Identify which cell holds the provided text, then report its (x, y) central coordinate. 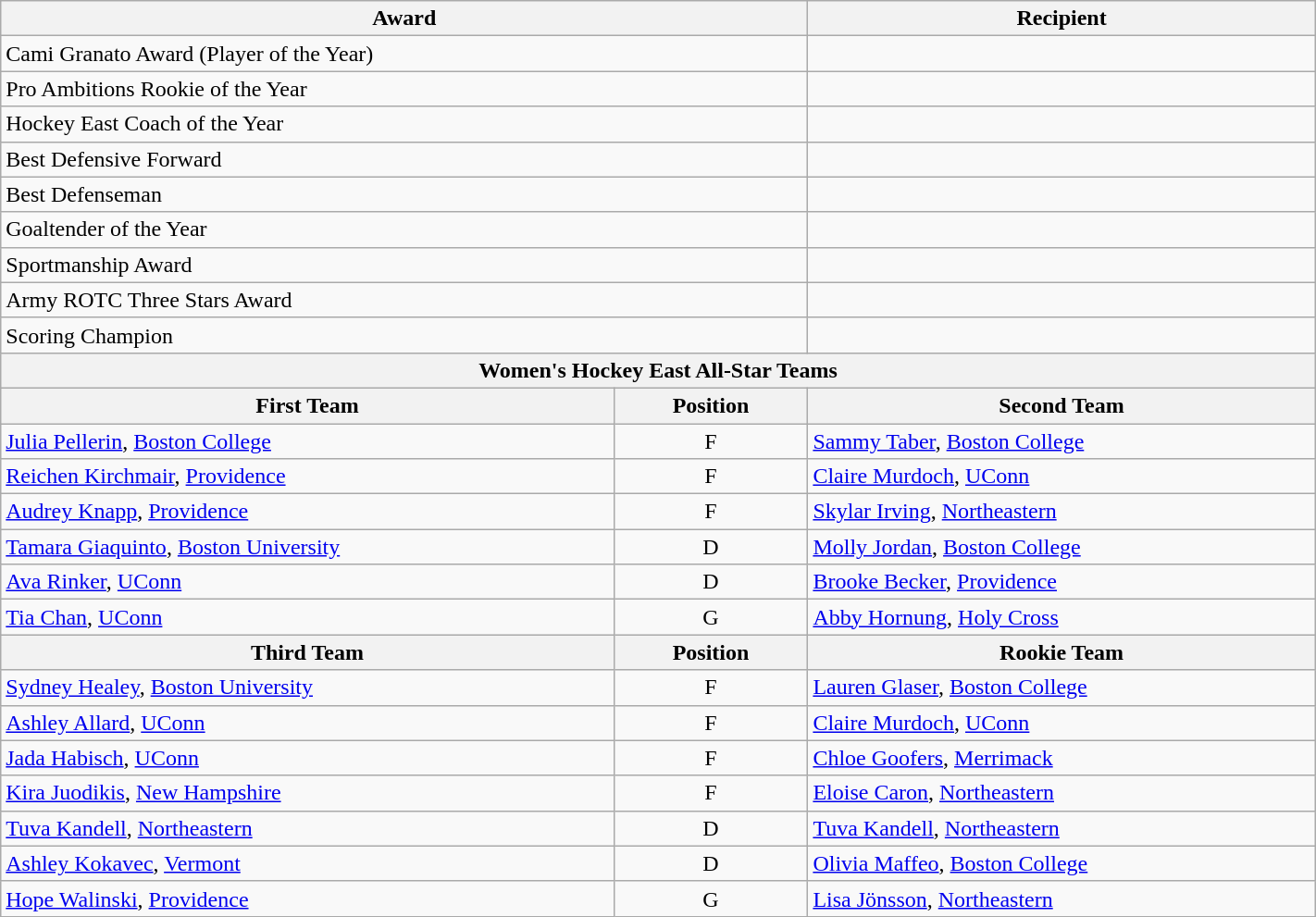
Third Team (307, 652)
Hockey East Coach of the Year (404, 124)
Ava Rinker, UConn (307, 582)
Women's Hockey East All-Star Teams (658, 370)
Chloe Goofers, Merrimack (1061, 758)
Audrey Knapp, Providence (307, 512)
First Team (307, 405)
Ashley Kokavec, Vermont (307, 863)
Rookie Team (1061, 652)
Sammy Taber, Boston College (1061, 441)
Tia Chan, UConn (307, 617)
Cami Granato Award (Player of the Year) (404, 54)
Tamara Giaquinto, Boston University (307, 547)
Lauren Glaser, Boston College (1061, 688)
Second Team (1061, 405)
Pro Ambitions Rookie of the Year (404, 89)
Goaltender of the Year (404, 229)
Scoring Champion (404, 335)
Army ROTC Three Stars Award (404, 300)
Eloise Caron, Northeastern (1061, 793)
Recipient (1061, 19)
Kira Juodikis, New Hampshire (307, 793)
Molly Jordan, Boston College (1061, 547)
Olivia Maffeo, Boston College (1061, 863)
Skylar Irving, Northeastern (1061, 512)
Reichen Kirchmair, Providence (307, 477)
Sportmanship Award (404, 265)
Brooke Becker, Providence (1061, 582)
Lisa Jönsson, Northeastern (1061, 898)
Best Defenseman (404, 194)
Hope Walinski, Providence (307, 898)
Jada Habisch, UConn (307, 758)
Julia Pellerin, Boston College (307, 441)
Best Defensive Forward (404, 159)
Award (404, 19)
Abby Hornung, Holy Cross (1061, 617)
Ashley Allard, UConn (307, 723)
Sydney Healey, Boston University (307, 688)
